Output the (X, Y) coordinate of the center of the cell containing the given text.  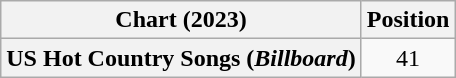
41 (408, 58)
Position (408, 20)
US Hot Country Songs (Billboard) (181, 58)
Chart (2023) (181, 20)
